Determine the (X, Y) coordinate at the center of the cell enclosing the given text.  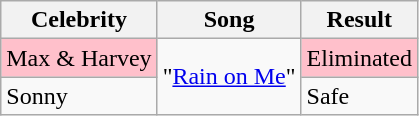
Safe (359, 96)
Result (359, 20)
"Rain on Me" (229, 77)
Eliminated (359, 58)
Celebrity (79, 20)
Max & Harvey (79, 58)
Sonny (79, 96)
Song (229, 20)
